From the cell containing the given text, extract its center point as [X, Y] coordinate. 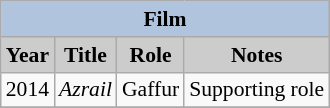
Notes [256, 55]
Film [165, 19]
Azrail [86, 90]
2014 [28, 90]
Gaffur [150, 90]
Year [28, 55]
Title [86, 55]
Supporting role [256, 90]
Role [150, 55]
